Return the [X, Y] coordinate for the center point of the cell that contains the specified text.  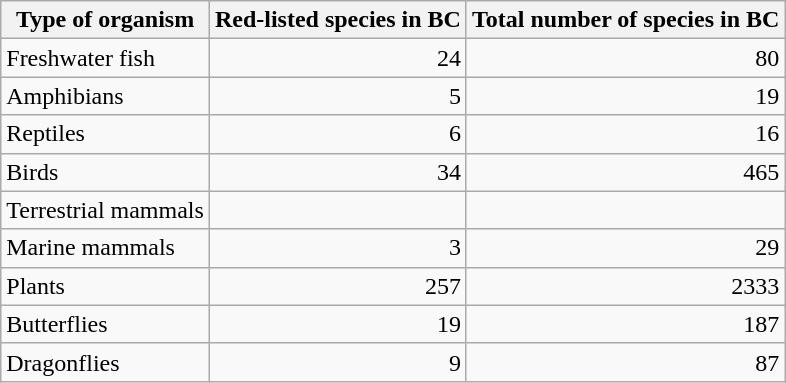
Dragonflies [106, 362]
187 [625, 324]
34 [338, 172]
257 [338, 286]
5 [338, 96]
Butterflies [106, 324]
Birds [106, 172]
87 [625, 362]
Plants [106, 286]
80 [625, 58]
2333 [625, 286]
Red-listed species in BC [338, 20]
Marine mammals [106, 248]
Freshwater fish [106, 58]
9 [338, 362]
Total number of species in BC [625, 20]
Type of organism [106, 20]
3 [338, 248]
465 [625, 172]
6 [338, 134]
24 [338, 58]
29 [625, 248]
Terrestrial mammals [106, 210]
Reptiles [106, 134]
Amphibians [106, 96]
16 [625, 134]
